Return (X, Y) of the center of cell containing provided text 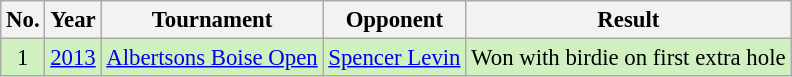
Spencer Levin (394, 58)
No. (23, 20)
1 (23, 58)
Opponent (394, 20)
Won with birdie on first extra hole (628, 58)
Tournament (212, 20)
Result (628, 20)
Year (73, 20)
Albertsons Boise Open (212, 58)
2013 (73, 58)
